Locate the cell with the specified text and output its [X, Y] center coordinate. 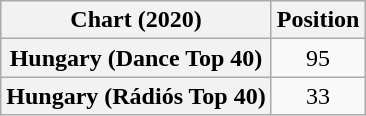
Chart (2020) [136, 20]
Hungary (Rádiós Top 40) [136, 96]
33 [318, 96]
Position [318, 20]
Hungary (Dance Top 40) [136, 58]
95 [318, 58]
